Find where the given text appears and provide that cell's center as [x, y] coordinate. 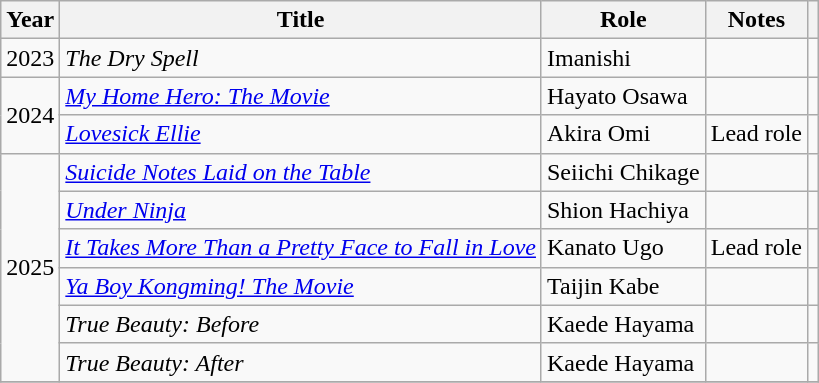
Suicide Notes Laid on the Table [301, 172]
Hayato Osawa [623, 96]
Kanato Ugo [623, 248]
Imanishi [623, 58]
True Beauty: After [301, 362]
My Home Hero: The Movie [301, 96]
Taijin Kabe [623, 286]
Ya Boy Kongming! The Movie [301, 286]
2023 [30, 58]
True Beauty: Before [301, 324]
Shion Hachiya [623, 210]
The Dry Spell [301, 58]
Role [623, 20]
Title [301, 20]
Notes [756, 20]
2025 [30, 267]
Seiichi Chikage [623, 172]
Under Ninja [301, 210]
Akira Omi [623, 134]
Year [30, 20]
It Takes More Than a Pretty Face to Fall in Love [301, 248]
2024 [30, 115]
Lovesick Ellie [301, 134]
